Provide the (x, y) coordinate of the cell's center where the given text is located.  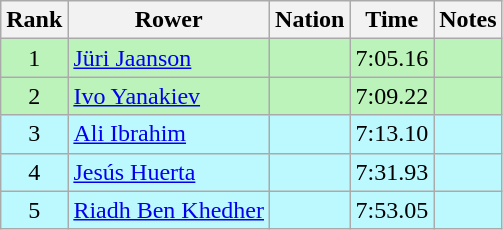
4 (34, 172)
3 (34, 134)
2 (34, 96)
Rower (169, 20)
7:53.05 (392, 210)
Time (392, 20)
7:05.16 (392, 58)
Jesús Huerta (169, 172)
Riadh Ben Khedher (169, 210)
Notes (468, 20)
Ali Ibrahim (169, 134)
Jüri Jaanson (169, 58)
7:09.22 (392, 96)
Rank (34, 20)
Nation (310, 20)
5 (34, 210)
Ivo Yanakiev (169, 96)
7:13.10 (392, 134)
7:31.93 (392, 172)
1 (34, 58)
